Search for the cell housing the specified text and yield its [x, y] center coordinate. 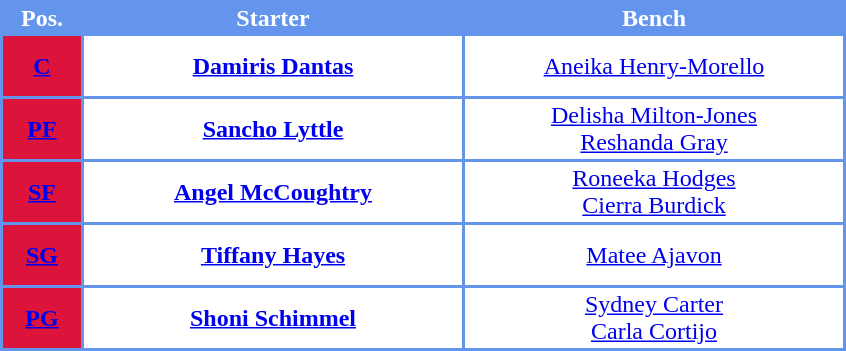
Shoni Schimmel [273, 318]
Starter [273, 18]
SG [42, 255]
Matee Ajavon [654, 255]
SF [42, 192]
Pos. [42, 18]
C [42, 66]
PG [42, 318]
Aneika Henry-Morello [654, 66]
Bench [654, 18]
Angel McCoughtry [273, 192]
Damiris Dantas [273, 66]
Sydney CarterCarla Cortijo [654, 318]
Roneeka HodgesCierra Burdick [654, 192]
Sancho Lyttle [273, 129]
Delisha Milton-JonesReshanda Gray [654, 129]
Tiffany Hayes [273, 255]
PF [42, 129]
